Return [X, Y] of the center of cell containing provided text 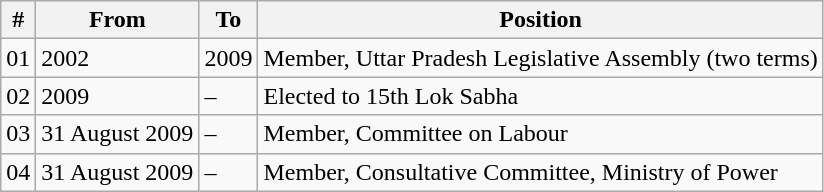
01 [18, 58]
Member, Consultative Committee, Ministry of Power [540, 172]
Position [540, 20]
2002 [118, 58]
02 [18, 96]
Member, Committee on Labour [540, 134]
04 [18, 172]
From [118, 20]
03 [18, 134]
Member, Uttar Pradesh Legislative Assembly (two terms) [540, 58]
# [18, 20]
Elected to 15th Lok Sabha [540, 96]
To [228, 20]
